Return the (x, y) coordinate for the center point of the cell that contains the specified text.  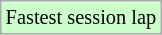
Fastest session lap (81, 17)
